Provide the [X, Y] coordinate of the cell's center where the given text is located.  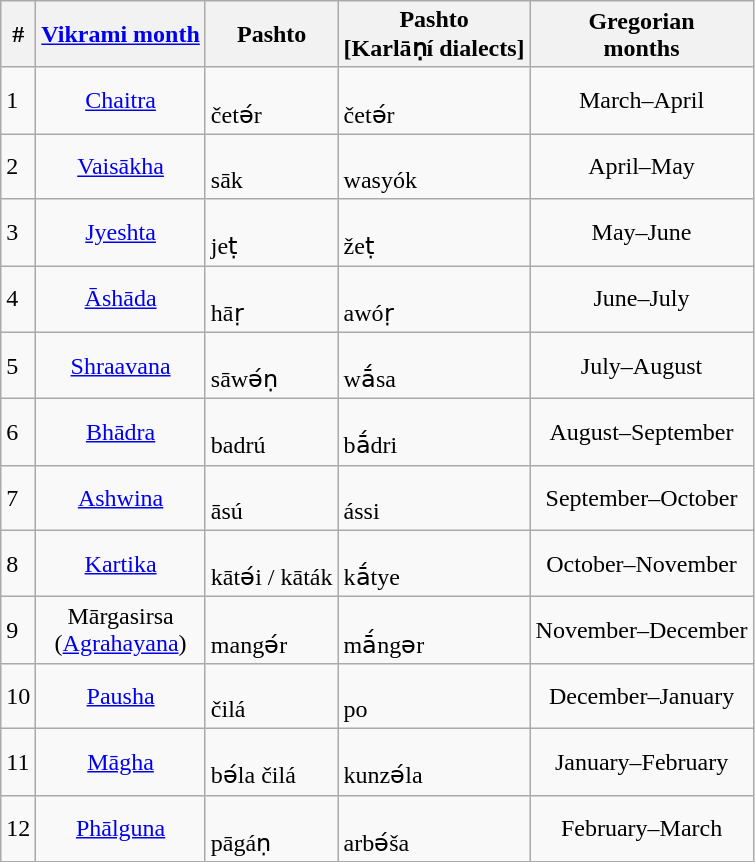
2 [18, 166]
Vaisākha [121, 166]
Jyeshta [121, 232]
badrú [272, 432]
Pausha [121, 696]
bā́dri [434, 432]
September–October [642, 498]
July–August [642, 366]
Ashwina [121, 498]
awóṛ [434, 300]
October–November [642, 564]
# [18, 34]
December–January [642, 696]
Chaitra [121, 100]
ássi [434, 498]
12 [18, 828]
jeṭ [272, 232]
čilá [272, 696]
7 [18, 498]
June–July [642, 300]
March–April [642, 100]
Phālguna [121, 828]
wā́sa [434, 366]
4 [18, 300]
November–December [642, 630]
kā́tye [434, 564]
11 [18, 762]
mā́ngər [434, 630]
wasyók [434, 166]
arbә́ša [434, 828]
Āshāda [121, 300]
Bhādra [121, 432]
pāgáṇ [272, 828]
āsú [272, 498]
August–September [642, 432]
sāwә́ṇ [272, 366]
sāk [272, 166]
3 [18, 232]
May–June [642, 232]
8 [18, 564]
bә́la čilá [272, 762]
hāṛ [272, 300]
Mārgasirsa(Agrahayana) [121, 630]
Kartika [121, 564]
po [434, 696]
Vikrami month [121, 34]
1 [18, 100]
kunzә́la [434, 762]
Gregorian months [642, 34]
5 [18, 366]
Pashto [272, 34]
žeṭ [434, 232]
February–March [642, 828]
9 [18, 630]
kātә́i / kāták [272, 564]
Pashto[Karlāṇí dialects] [434, 34]
April–May [642, 166]
mangә́r [272, 630]
10 [18, 696]
Shraavana [121, 366]
Māgha [121, 762]
6 [18, 432]
January–February [642, 762]
